Pinpoint the cell where the given text exists, returning its [x, y] midpoint coordinate. 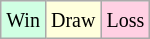
Draw [72, 20]
Win [24, 20]
Loss [126, 20]
